Pinpoint the cell where the given text exists, returning its (x, y) midpoint coordinate. 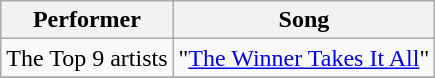
Song (304, 20)
The Top 9 artists (87, 58)
Performer (87, 20)
"The Winner Takes It All" (304, 58)
